Determine the (X, Y) coordinate at the center of the cell enclosing the given text.  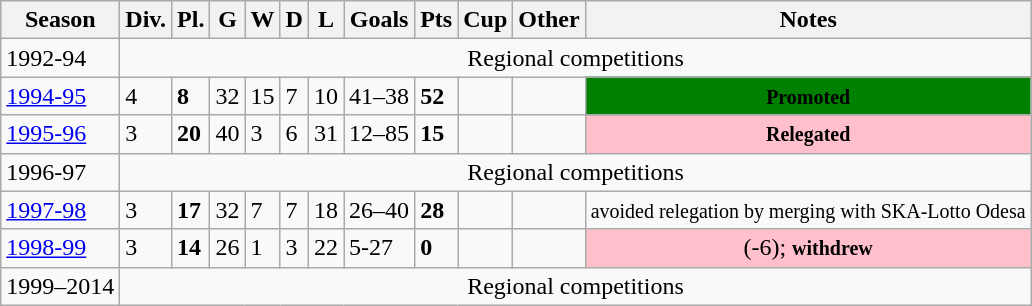
1999–2014 (60, 286)
Notes (808, 20)
Cup (486, 20)
0 (436, 248)
22 (326, 248)
8 (191, 96)
L (326, 20)
(-6); withdrew (808, 248)
G (228, 20)
26 (228, 248)
52 (436, 96)
20 (191, 134)
Pl. (191, 20)
Season (60, 20)
D (294, 20)
avoided relegation by merging with SKA-Lotto Odesa (808, 210)
17 (191, 210)
5-27 (380, 248)
Relegated (808, 134)
6 (294, 134)
Promoted (808, 96)
10 (326, 96)
Goals (380, 20)
28 (436, 210)
4 (146, 96)
1997-98 (60, 210)
14 (191, 248)
1992-94 (60, 58)
26–40 (380, 210)
41–38 (380, 96)
1 (262, 248)
31 (326, 134)
40 (228, 134)
Pts (436, 20)
1994-95 (60, 96)
Other (549, 20)
1998-99 (60, 248)
W (262, 20)
1996-97 (60, 172)
Div. (146, 20)
1995-96 (60, 134)
18 (326, 210)
12–85 (380, 134)
